Output the [X, Y] coordinate of the center of the cell containing the given text.  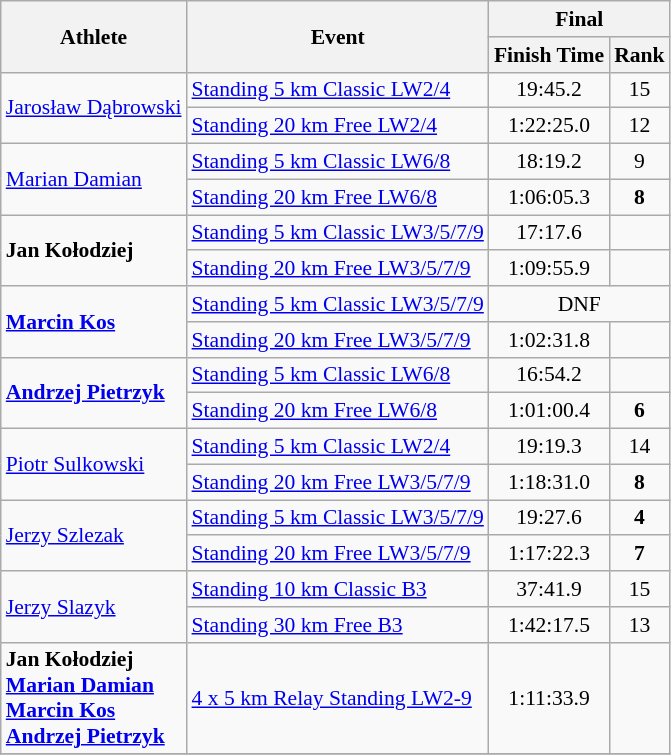
1:01:00.4 [549, 411]
4 [640, 518]
Jan KołodziejMarian DamianMarcin KosAndrzej Pietrzyk [94, 698]
14 [640, 447]
Finish Time [549, 55]
Standing 20 km Free LW2/4 [338, 126]
Marian Damian [94, 180]
1:17:22.3 [549, 554]
Final [580, 19]
1:22:25.0 [549, 126]
Andrzej Pietrzyk [94, 392]
Piotr Sulkowski [94, 464]
18:19.2 [549, 162]
19:27.6 [549, 518]
1:06:05.3 [549, 197]
Rank [640, 55]
1:02:31.8 [549, 340]
1:18:31.0 [549, 482]
19:45.2 [549, 90]
Athlete [94, 36]
6 [640, 411]
Jarosław Dąbrowski [94, 108]
Marcin Kos [94, 322]
Jerzy Szlezak [94, 536]
19:19.3 [549, 447]
Standing 10 km Classic B3 [338, 589]
DNF [580, 304]
4 x 5 km Relay Standing LW2-9 [338, 698]
Standing 30 km Free B3 [338, 625]
17:17.6 [549, 233]
1:11:33.9 [549, 698]
1:42:17.5 [549, 625]
9 [640, 162]
16:54.2 [549, 375]
13 [640, 625]
Jerzy Slazyk [94, 606]
12 [640, 126]
1:09:55.9 [549, 269]
7 [640, 554]
Event [338, 36]
Jan Kołodziej [94, 250]
37:41.9 [549, 589]
